Locate the cell with the specified text and output its (X, Y) center coordinate. 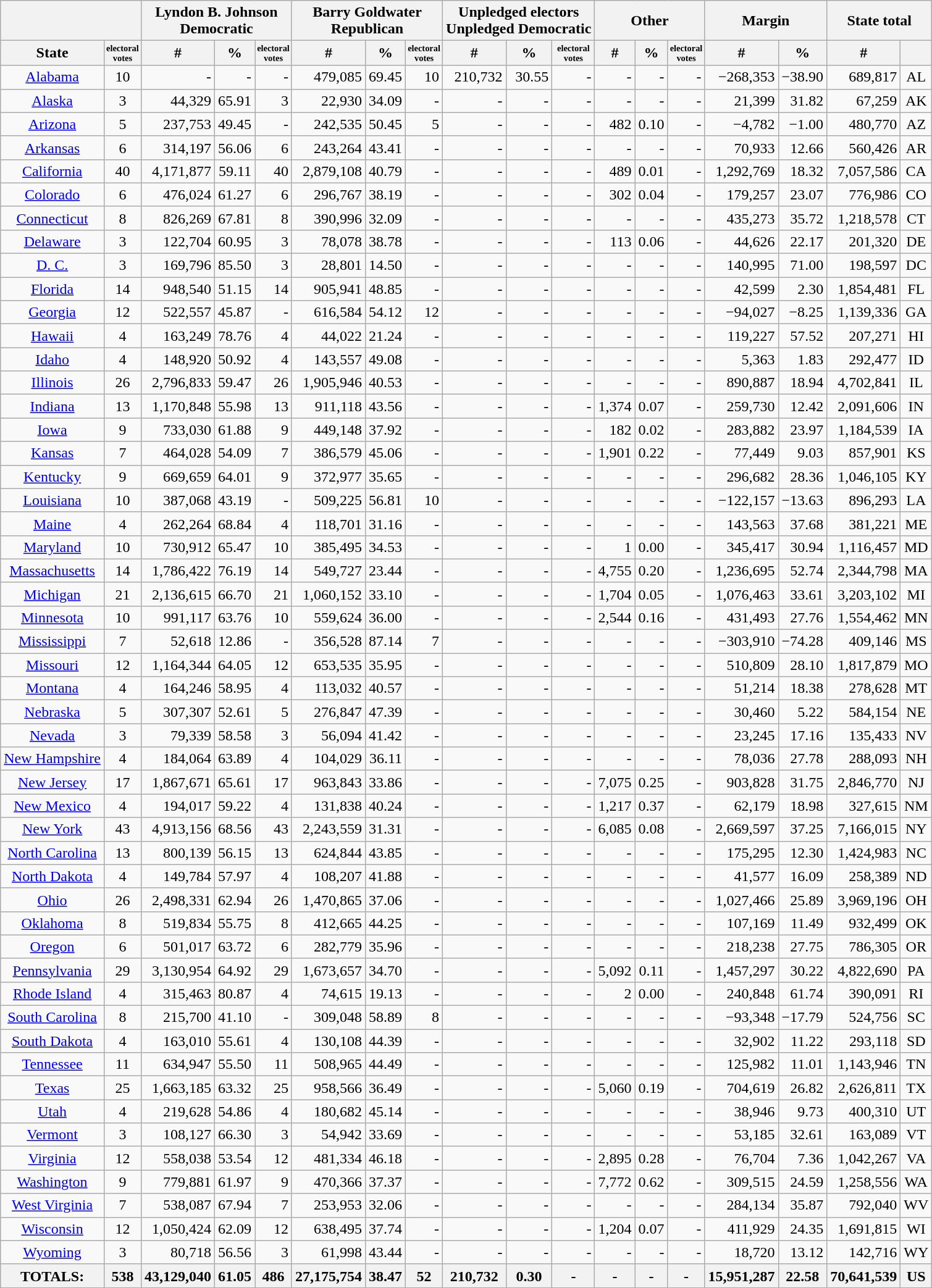
4,822,690 (863, 970)
State (52, 53)
40.79 (385, 171)
1,060,152 (329, 594)
23.97 (803, 430)
LA (917, 500)
36.11 (385, 759)
AZ (917, 124)
53,185 (741, 1135)
South Carolina (52, 1018)
486 (274, 1276)
1,116,457 (863, 547)
30.55 (529, 77)
67,259 (863, 101)
510,809 (741, 665)
AK (917, 101)
315,463 (178, 993)
385,495 (329, 547)
61.74 (803, 993)
43.19 (235, 500)
68.84 (235, 524)
733,030 (178, 430)
215,700 (178, 1018)
30,460 (741, 712)
730,912 (178, 547)
−303,910 (741, 642)
1,424,983 (863, 853)
1,457,297 (741, 970)
24.35 (803, 1229)
558,038 (178, 1158)
Other (650, 21)
381,221 (863, 524)
2,669,597 (741, 829)
62,179 (741, 806)
207,271 (863, 336)
43.44 (385, 1252)
142,716 (863, 1252)
40.57 (385, 688)
1.83 (803, 359)
OH (917, 900)
21.24 (385, 336)
15,951,287 (741, 1276)
903,828 (741, 782)
0.20 (651, 571)
1,027,466 (741, 900)
356,528 (329, 642)
218,238 (741, 947)
Nevada (52, 735)
38.78 (385, 241)
27,175,754 (329, 1276)
RI (917, 993)
0.28 (651, 1158)
1,867,671 (178, 782)
53.54 (235, 1158)
0.25 (651, 782)
857,901 (863, 453)
Texas (52, 1088)
55.75 (235, 923)
56,094 (329, 735)
113,032 (329, 688)
37.25 (803, 829)
27.75 (803, 947)
963,843 (329, 782)
28.36 (803, 477)
932,499 (863, 923)
33.10 (385, 594)
148,920 (178, 359)
638,495 (329, 1229)
44,626 (741, 241)
5,363 (741, 359)
219,628 (178, 1111)
36.00 (385, 617)
276,847 (329, 712)
SD (917, 1041)
NY (917, 829)
61.97 (235, 1182)
175,295 (741, 853)
Illinois (52, 383)
386,579 (329, 453)
GA (917, 312)
Connecticut (52, 218)
Washington (52, 1182)
826,269 (178, 218)
25.89 (803, 900)
524,756 (863, 1018)
50.45 (385, 124)
63.76 (235, 617)
464,028 (178, 453)
4,171,877 (178, 171)
44,022 (329, 336)
TN (917, 1064)
18,720 (741, 1252)
288,093 (863, 759)
Rhode Island (52, 993)
2,091,606 (863, 406)
449,148 (329, 430)
509,225 (329, 500)
23.44 (385, 571)
43.85 (385, 853)
64.01 (235, 477)
−268,353 (741, 77)
1,691,815 (863, 1229)
1,204 (615, 1229)
D. C. (52, 266)
482 (615, 124)
44,329 (178, 101)
259,730 (741, 406)
MI (917, 594)
52.74 (803, 571)
Oklahoma (52, 923)
34.70 (385, 970)
35.96 (385, 947)
689,817 (863, 77)
12.30 (803, 853)
KY (917, 477)
653,535 (329, 665)
911,118 (329, 406)
17.16 (803, 735)
33.86 (385, 782)
1,854,481 (863, 289)
35.95 (385, 665)
Lyndon B. JohnsonDemocratic (216, 21)
12.42 (803, 406)
AL (917, 77)
38.19 (385, 194)
4,755 (615, 571)
3,969,196 (863, 900)
40.24 (385, 806)
559,624 (329, 617)
2,895 (615, 1158)
314,197 (178, 148)
309,048 (329, 1018)
43,129,040 (178, 1276)
77,449 (741, 453)
143,563 (741, 524)
30.94 (803, 547)
41.42 (385, 735)
0.19 (651, 1088)
1,050,424 (178, 1229)
1,901 (615, 453)
Arkansas (52, 148)
5.22 (803, 712)
40.53 (385, 383)
New Hampshire (52, 759)
2,626,811 (863, 1088)
113 (615, 241)
958,566 (329, 1088)
Mississippi (52, 642)
70,641,539 (863, 1276)
32,902 (741, 1041)
MD (917, 547)
0.08 (651, 829)
NJ (917, 782)
78.76 (235, 336)
3,203,102 (863, 594)
309,515 (741, 1182)
792,040 (863, 1205)
122,704 (178, 241)
800,139 (178, 853)
501,017 (178, 947)
67.94 (235, 1205)
11.49 (803, 923)
UT (917, 1111)
32.09 (385, 218)
5,092 (615, 970)
18.94 (803, 383)
519,834 (178, 923)
Montana (52, 688)
Michigan (52, 594)
1,905,946 (329, 383)
New Mexico (52, 806)
78,078 (329, 241)
890,887 (741, 383)
MA (917, 571)
41.88 (385, 876)
164,246 (178, 688)
56.81 (385, 500)
412,665 (329, 923)
2 (615, 993)
387,068 (178, 500)
54.12 (385, 312)
KS (917, 453)
Ohio (52, 900)
991,117 (178, 617)
33.69 (385, 1135)
64.92 (235, 970)
293,118 (863, 1041)
49.08 (385, 359)
57.97 (235, 876)
Kentucky (52, 477)
35.65 (385, 477)
79,339 (178, 735)
44.25 (385, 923)
538,087 (178, 1205)
0.11 (651, 970)
243,264 (329, 148)
NE (917, 712)
76.19 (235, 571)
18.98 (803, 806)
Barry GoldwaterRepublican (367, 21)
253,953 (329, 1205)
23,245 (741, 735)
New Jersey (52, 782)
163,010 (178, 1041)
119,227 (741, 336)
55.98 (235, 406)
Tennessee (52, 1064)
476,024 (178, 194)
508,965 (329, 1064)
WV (917, 1205)
−17.79 (803, 1018)
58.89 (385, 1018)
9.03 (803, 453)
296,767 (329, 194)
11.22 (803, 1041)
WY (917, 1252)
1,236,695 (741, 571)
Florida (52, 289)
51,214 (741, 688)
242,535 (329, 124)
45.06 (385, 453)
60.95 (235, 241)
41,577 (741, 876)
MS (917, 642)
7,772 (615, 1182)
296,682 (741, 477)
779,881 (178, 1182)
−38.90 (803, 77)
108,127 (178, 1135)
48.85 (385, 289)
372,977 (329, 477)
0.10 (651, 124)
125,982 (741, 1064)
Arizona (52, 124)
−1.00 (803, 124)
45.14 (385, 1111)
4,913,156 (178, 829)
35.72 (803, 218)
PA (917, 970)
14.50 (385, 266)
2,344,798 (863, 571)
584,154 (863, 712)
104,029 (329, 759)
56.56 (235, 1252)
5,060 (615, 1088)
Virginia (52, 1158)
345,417 (741, 547)
13.12 (803, 1252)
36.49 (385, 1088)
New York (52, 829)
61.27 (235, 194)
0.16 (651, 617)
−13.63 (803, 500)
34.09 (385, 101)
2,796,833 (178, 383)
HI (917, 336)
55.50 (235, 1064)
22.17 (803, 241)
489 (615, 171)
Alabama (52, 77)
−122,157 (741, 500)
1,170,848 (178, 406)
2.30 (803, 289)
194,017 (178, 806)
65.47 (235, 547)
North Carolina (52, 853)
Georgia (52, 312)
1,046,105 (863, 477)
669,659 (178, 477)
−94,027 (741, 312)
0.02 (651, 430)
30.22 (803, 970)
302 (615, 194)
7,075 (615, 782)
16.09 (803, 876)
237,753 (178, 124)
ME (917, 524)
704,619 (741, 1088)
43.41 (385, 148)
470,366 (329, 1182)
1,143,946 (863, 1064)
CA (917, 171)
7.36 (803, 1158)
538 (122, 1276)
Oregon (52, 947)
37.06 (385, 900)
18.38 (803, 688)
1,139,336 (863, 312)
63.32 (235, 1088)
63.89 (235, 759)
0.22 (651, 453)
NM (917, 806)
71.00 (803, 266)
North Dakota (52, 876)
390,996 (329, 218)
Hawaii (52, 336)
1,217 (615, 806)
480,770 (863, 124)
US (917, 1276)
108,207 (329, 876)
1,184,539 (863, 430)
59.47 (235, 383)
1,554,462 (863, 617)
1,258,556 (863, 1182)
201,320 (863, 241)
149,784 (178, 876)
ND (917, 876)
56.15 (235, 853)
7,166,015 (863, 829)
Colorado (52, 194)
2,879,108 (329, 171)
59.11 (235, 171)
284,134 (741, 1205)
905,941 (329, 289)
44.39 (385, 1041)
Massachusetts (52, 571)
32.06 (385, 1205)
390,091 (863, 993)
34.53 (385, 547)
MT (917, 688)
12.66 (803, 148)
28.10 (803, 665)
44.49 (385, 1064)
TOTALS: (52, 1276)
California (52, 171)
292,477 (863, 359)
51.15 (235, 289)
307,307 (178, 712)
Nebraska (52, 712)
143,557 (329, 359)
NC (917, 853)
624,844 (329, 853)
411,929 (741, 1229)
IA (917, 430)
0.04 (651, 194)
56.06 (235, 148)
1,786,422 (178, 571)
1,218,578 (863, 218)
327,615 (863, 806)
11.01 (803, 1064)
South Dakota (52, 1041)
Minnesota (52, 617)
107,169 (741, 923)
0.30 (529, 1276)
Delaware (52, 241)
21,399 (741, 101)
481,334 (329, 1158)
IL (917, 383)
66.30 (235, 1135)
43.56 (385, 406)
68.56 (235, 829)
Missouri (52, 665)
OK (917, 923)
131,838 (329, 806)
549,727 (329, 571)
45.87 (235, 312)
6,085 (615, 829)
179,257 (741, 194)
1,076,463 (741, 594)
61.88 (235, 430)
Louisiana (52, 500)
37.92 (385, 430)
560,426 (863, 148)
522,557 (178, 312)
1,704 (615, 594)
1,663,185 (178, 1088)
400,310 (863, 1111)
38,946 (741, 1111)
52,618 (178, 642)
42,599 (741, 289)
61.05 (235, 1276)
−8.25 (803, 312)
634,947 (178, 1064)
State total (880, 21)
26.82 (803, 1088)
240,848 (741, 993)
1,164,344 (178, 665)
55.61 (235, 1041)
38.47 (385, 1276)
Wisconsin (52, 1229)
1 (615, 547)
31.82 (803, 101)
31.31 (385, 829)
169,796 (178, 266)
AR (917, 148)
431,493 (741, 617)
IN (917, 406)
76,704 (741, 1158)
22.58 (803, 1276)
Wyoming (52, 1252)
MN (917, 617)
69.45 (385, 77)
31.75 (803, 782)
87.14 (385, 642)
1,374 (615, 406)
258,389 (863, 876)
DE (917, 241)
262,264 (178, 524)
Idaho (52, 359)
948,540 (178, 289)
32.61 (803, 1135)
184,064 (178, 759)
1,470,865 (329, 900)
80.87 (235, 993)
198,597 (863, 266)
41.10 (235, 1018)
118,701 (329, 524)
1,817,879 (863, 665)
−93,348 (741, 1018)
Alaska (52, 101)
35.87 (803, 1205)
180,682 (329, 1111)
28,801 (329, 266)
TX (917, 1088)
Maryland (52, 547)
0.62 (651, 1182)
VA (917, 1158)
54.09 (235, 453)
Vermont (52, 1135)
616,584 (329, 312)
58.95 (235, 688)
52.61 (235, 712)
2,243,559 (329, 829)
1,673,657 (329, 970)
Maine (52, 524)
4,702,841 (863, 383)
0.05 (651, 594)
19.13 (385, 993)
CO (917, 194)
896,293 (863, 500)
ID (917, 359)
2,544 (615, 617)
37.37 (385, 1182)
22,930 (329, 101)
283,882 (741, 430)
63.72 (235, 947)
776,986 (863, 194)
9.73 (803, 1111)
70,933 (741, 148)
Pennsylvania (52, 970)
163,089 (863, 1135)
SC (917, 1018)
27.78 (803, 759)
130,108 (329, 1041)
67.81 (235, 218)
435,273 (741, 218)
62.94 (235, 900)
37.68 (803, 524)
74,615 (329, 993)
Margin (766, 21)
CT (917, 218)
7,057,586 (863, 171)
46.18 (385, 1158)
Utah (52, 1111)
31.16 (385, 524)
OR (917, 947)
47.39 (385, 712)
479,085 (329, 77)
NH (917, 759)
FL (917, 289)
WI (917, 1229)
24.59 (803, 1182)
135,433 (863, 735)
NV (917, 735)
85.50 (235, 266)
57.52 (803, 336)
Unpledged electorsUnpledged Democratic (519, 21)
12.86 (235, 642)
−4,782 (741, 124)
65.91 (235, 101)
0.37 (651, 806)
278,628 (863, 688)
0.06 (651, 241)
80,718 (178, 1252)
Iowa (52, 430)
DC (917, 266)
2,136,615 (178, 594)
140,995 (741, 266)
0.01 (651, 171)
62.09 (235, 1229)
58.58 (235, 735)
65.61 (235, 782)
182 (615, 430)
49.45 (235, 124)
3,130,954 (178, 970)
163,249 (178, 336)
23.07 (803, 194)
1,292,769 (741, 171)
52 (424, 1276)
2,846,770 (863, 782)
−74.28 (803, 642)
54.86 (235, 1111)
66.70 (235, 594)
Indiana (52, 406)
61,998 (329, 1252)
64.05 (235, 665)
Kansas (52, 453)
West Virginia (52, 1205)
37.74 (385, 1229)
282,779 (329, 947)
2,498,331 (178, 900)
18.32 (803, 171)
59.22 (235, 806)
33.61 (803, 594)
50.92 (235, 359)
54,942 (329, 1135)
WA (917, 1182)
786,305 (863, 947)
VT (917, 1135)
78,036 (741, 759)
409,146 (863, 642)
27.76 (803, 617)
1,042,267 (863, 1158)
MO (917, 665)
